Search for the cell housing the specified text and yield its (x, y) center coordinate. 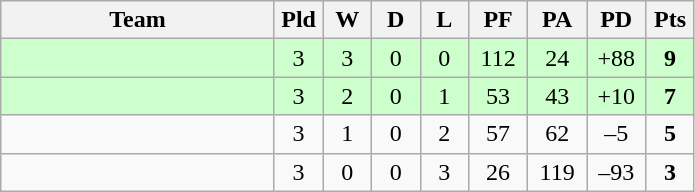
PD (616, 20)
–5 (616, 134)
112 (498, 58)
Team (138, 20)
–93 (616, 172)
L (444, 20)
Pts (670, 20)
+88 (616, 58)
43 (558, 96)
PA (558, 20)
62 (558, 134)
24 (558, 58)
PF (498, 20)
5 (670, 134)
+10 (616, 96)
7 (670, 96)
Pld (298, 20)
W (348, 20)
26 (498, 172)
D (396, 20)
119 (558, 172)
9 (670, 58)
53 (498, 96)
57 (498, 134)
